Return [x, y] of the center of cell containing provided text 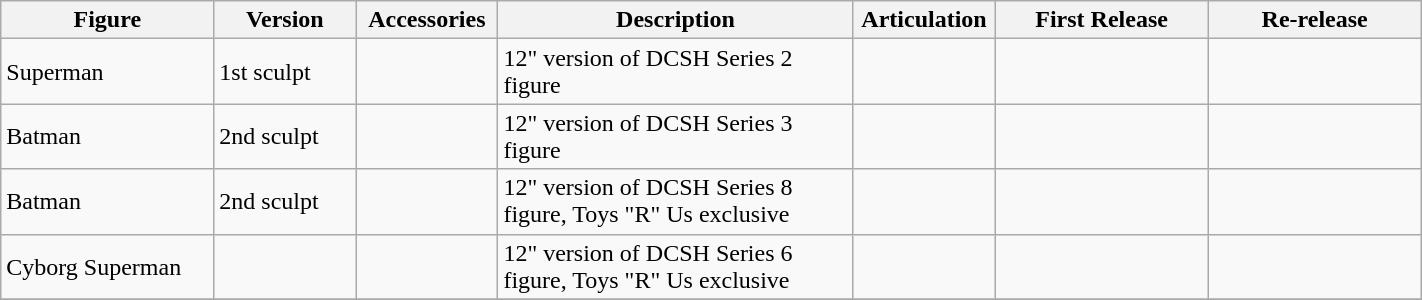
Articulation [924, 20]
First Release [1102, 20]
1st sculpt [285, 72]
Accessories [427, 20]
Superman [108, 72]
Description [676, 20]
Figure [108, 20]
12" version of DCSH Series 8 figure, Toys "R" Us exclusive [676, 202]
Re-release [1314, 20]
12" version of DCSH Series 6 figure, Toys "R" Us exclusive [676, 266]
12" version of DCSH Series 3 figure [676, 136]
12" version of DCSH Series 2 figure [676, 72]
Cyborg Superman [108, 266]
Version [285, 20]
